Find where the given text appears and provide that cell's center as (X, Y) coordinate. 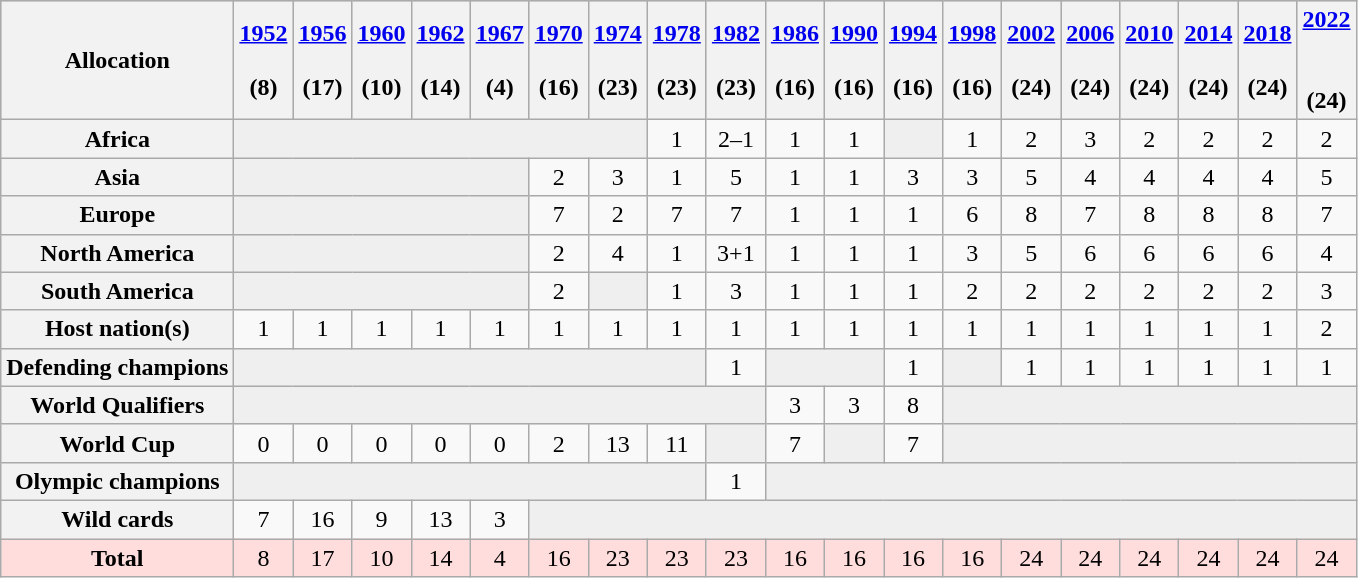
1967(4) (500, 60)
11 (676, 443)
1978(23) (676, 60)
Total (118, 557)
1990(16) (854, 60)
1970(16) (558, 60)
1994(16) (914, 60)
1982(23) (736, 60)
10 (382, 557)
North America (118, 253)
1986(16) (794, 60)
2002(24) (1032, 60)
Europe (118, 215)
Asia (118, 177)
South America (118, 291)
1956(17) (322, 60)
1960(10) (382, 60)
17 (322, 557)
1974(23) (618, 60)
Wild cards (118, 519)
9 (382, 519)
Defending champions (118, 367)
1998(16) (972, 60)
14 (440, 557)
Host nation(s) (118, 329)
1952(8) (264, 60)
2022 (24) (1326, 60)
2014(24) (1208, 60)
Olympic champions (118, 481)
Africa (118, 139)
2006(24) (1090, 60)
2–1 (736, 139)
1962(14) (440, 60)
3+1 (736, 253)
World Qualifiers (118, 405)
Allocation (118, 60)
World Cup (118, 443)
2010(24) (1150, 60)
2018(24) (1268, 60)
